Return the (x, y) coordinate for the center point of the cell that contains the specified text.  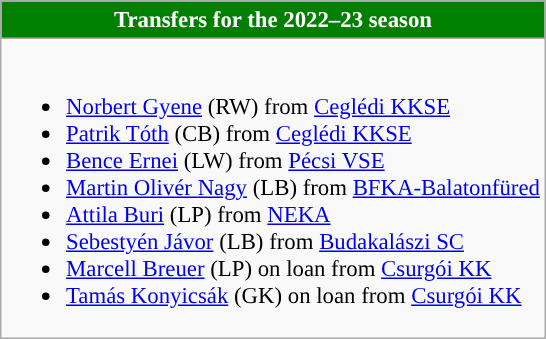
Transfers for the 2022–23 season (273, 20)
